Capture the cell that displays the provided text and extract its [x, y] central coordinate. 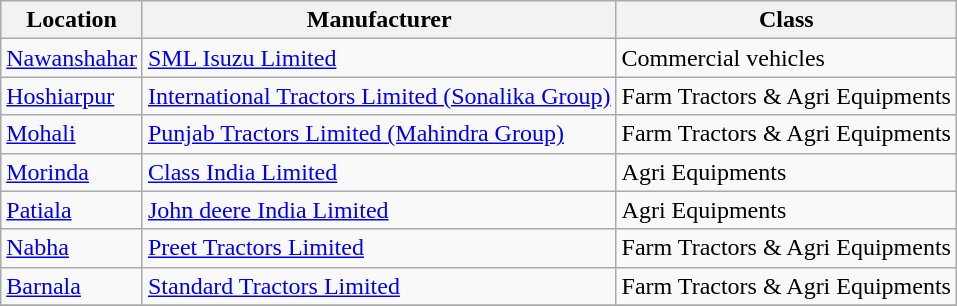
Class [786, 20]
Preet Tractors Limited [379, 248]
Punjab Tractors Limited (Mahindra Group) [379, 134]
Morinda [72, 172]
International Tractors Limited (Sonalika Group) [379, 96]
Patiala [72, 210]
SML Isuzu Limited [379, 58]
Class India Limited [379, 172]
Nawanshahar [72, 58]
Nabha [72, 248]
Mohali [72, 134]
Manufacturer [379, 20]
Location [72, 20]
Barnala [72, 286]
Commercial vehicles [786, 58]
John deere India Limited [379, 210]
Standard Tractors Limited [379, 286]
Hoshiarpur [72, 96]
